Output the [x, y] coordinate of the center of the cell containing the given text.  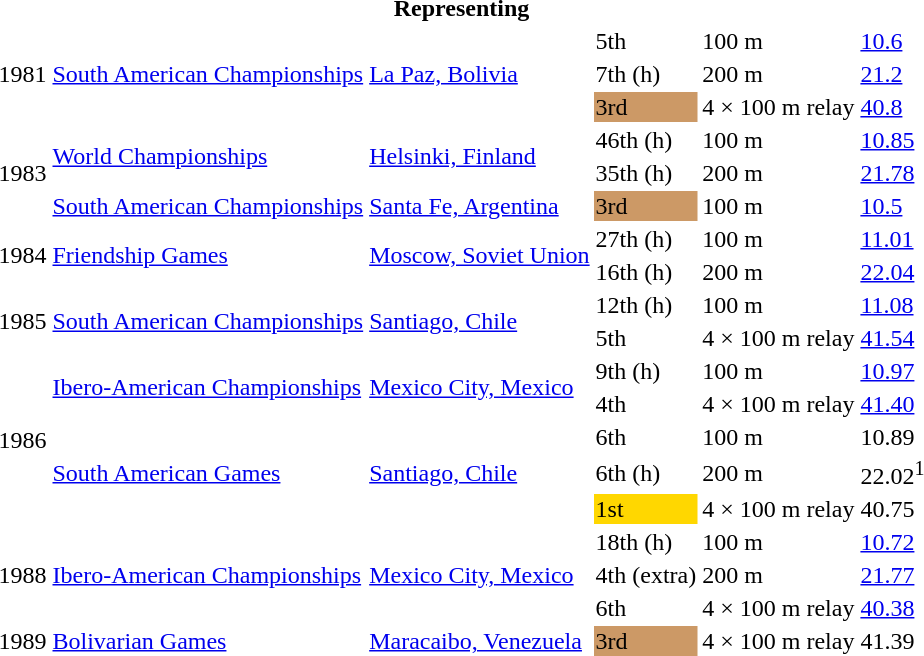
7th (h) [646, 74]
4th [646, 404]
La Paz, Bolivia [480, 74]
18th (h) [646, 542]
46th (h) [646, 140]
Helsinki, Finland [480, 156]
35th (h) [646, 173]
9th (h) [646, 371]
6th (h) [646, 473]
Bolivarian Games [208, 641]
12th (h) [646, 305]
1st [646, 509]
16th (h) [646, 272]
27th (h) [646, 239]
Friendship Games [208, 256]
4th (extra) [646, 575]
Moscow, Soviet Union [480, 256]
World Championships [208, 156]
South American Games [208, 473]
Maracaibo, Venezuela [480, 641]
Santa Fe, Argentina [480, 206]
